For the text-containing cell, return its midpoint in (x, y) coordinate format. 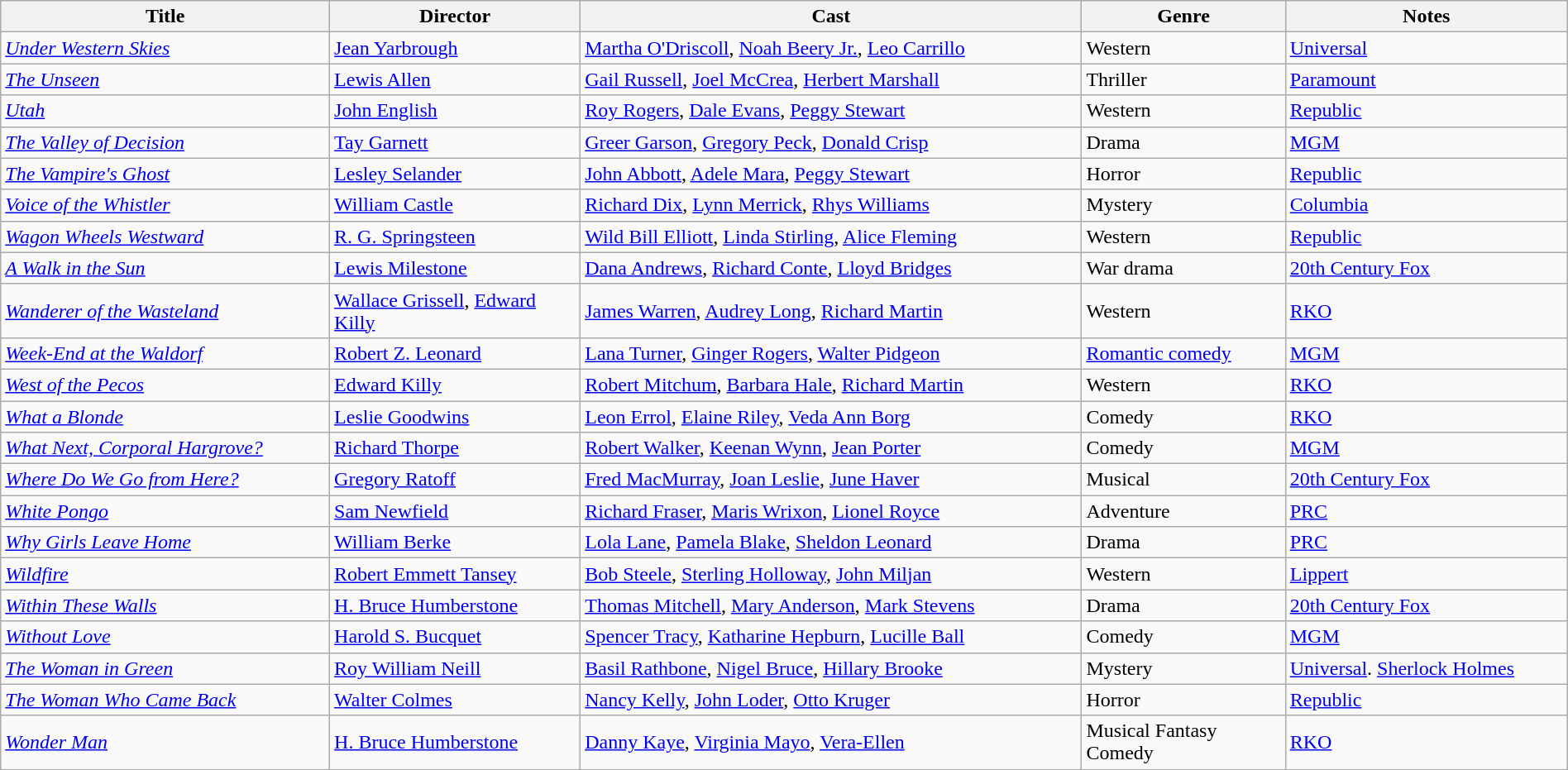
Martha O'Driscoll, Noah Beery Jr., Leo Carrillo (831, 48)
Where Do We Go from Here? (165, 480)
Thriller (1183, 79)
Leslie Goodwins (455, 416)
Within These Walls (165, 605)
War drama (1183, 268)
Richard Thorpe (455, 448)
Adventure (1183, 511)
Week-End at the Waldorf (165, 353)
Jean Yarbrough (455, 48)
Musical (1183, 480)
Spencer Tracy, Katharine Hepburn, Lucille Ball (831, 637)
Bob Steele, Sterling Holloway, John Miljan (831, 574)
Nancy Kelly, John Loder, Otto Kruger (831, 700)
Lesley Selander (455, 174)
Danny Kaye, Virginia Mayo, Vera-Ellen (831, 743)
The Vampire's Ghost (165, 174)
William Castle (455, 205)
Wagon Wheels Westward (165, 237)
Fred MacMurray, Joan Leslie, June Haver (831, 480)
Sam Newfield (455, 511)
What Next, Corporal Hargrove? (165, 448)
Basil Rathbone, Nigel Bruce, Hillary Brooke (831, 668)
West of the Pecos (165, 385)
Richard Fraser, Maris Wrixon, Lionel Royce (831, 511)
Edward Killy (455, 385)
Robert Z. Leonard (455, 353)
John Abbott, Adele Mara, Peggy Stewart (831, 174)
Wallace Grissell, Edward Killy (455, 311)
Robert Emmett Tansey (455, 574)
Under Western Skies (165, 48)
Gail Russell, Joel McCrea, Herbert Marshall (831, 79)
Title (165, 17)
The Woman in Green (165, 668)
Roy Rogers, Dale Evans, Peggy Stewart (831, 111)
R. G. Springsteen (455, 237)
Dana Andrews, Richard Conte, Lloyd Bridges (831, 268)
A Walk in the Sun (165, 268)
Walter Colmes (455, 700)
Musical Fantasy Comedy (1183, 743)
Richard Dix, Lynn Merrick, Rhys Williams (831, 205)
Wild Bill Elliott, Linda Stirling, Alice Fleming (831, 237)
Universal (1426, 48)
Wildfire (165, 574)
Lola Lane, Pamela Blake, Sheldon Leonard (831, 543)
Columbia (1426, 205)
Harold S. Bucquet (455, 637)
Romantic comedy (1183, 353)
Greer Garson, Gregory Peck, Donald Crisp (831, 142)
Genre (1183, 17)
Cast (831, 17)
Director (455, 17)
John English (455, 111)
The Valley of Decision (165, 142)
Gregory Ratoff (455, 480)
The Woman Who Came Back (165, 700)
Wanderer of the Wasteland (165, 311)
Wonder Man (165, 743)
Roy William Neill (455, 668)
Lewis Allen (455, 79)
Utah (165, 111)
Why Girls Leave Home (165, 543)
William Berke (455, 543)
White Pongo (165, 511)
Robert Mitchum, Barbara Hale, Richard Martin (831, 385)
Paramount (1426, 79)
Universal. Sherlock Holmes (1426, 668)
Leon Errol, Elaine Riley, Veda Ann Borg (831, 416)
The Unseen (165, 79)
Robert Walker, Keenan Wynn, Jean Porter (831, 448)
Notes (1426, 17)
What a Blonde (165, 416)
James Warren, Audrey Long, Richard Martin (831, 311)
Lewis Milestone (455, 268)
Lana Turner, Ginger Rogers, Walter Pidgeon (831, 353)
Without Love (165, 637)
Tay Garnett (455, 142)
Voice of the Whistler (165, 205)
Thomas Mitchell, Mary Anderson, Mark Stevens (831, 605)
Lippert (1426, 574)
